Provide the (x, y) coordinate of the cell's center where the given text is located.  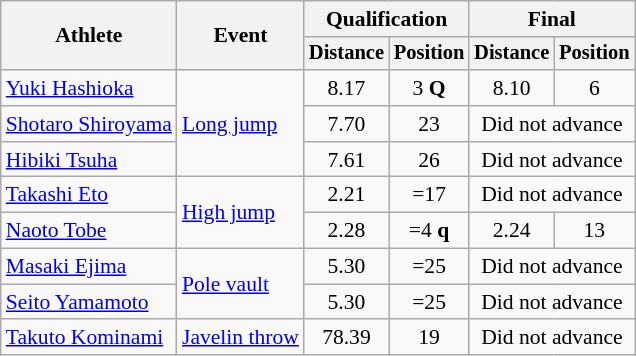
Shotaro Shiroyama (89, 124)
Final (552, 19)
26 (429, 160)
Javelin throw (240, 338)
Takuto Kominami (89, 338)
2.28 (346, 231)
23 (429, 124)
Qualification (386, 19)
78.39 (346, 338)
2.24 (512, 231)
Yuki Hashioka (89, 88)
6 (594, 88)
7.70 (346, 124)
Seito Yamamoto (89, 302)
Long jump (240, 124)
Pole vault (240, 284)
19 (429, 338)
3 Q (429, 88)
Athlete (89, 36)
8.10 (512, 88)
7.61 (346, 160)
=4 q (429, 231)
=17 (429, 195)
2.21 (346, 195)
Naoto Tobe (89, 231)
Takashi Eto (89, 195)
Hibiki Tsuha (89, 160)
8.17 (346, 88)
Event (240, 36)
13 (594, 231)
Masaki Ejima (89, 267)
High jump (240, 212)
